Return [X, Y] of the center of cell containing provided text 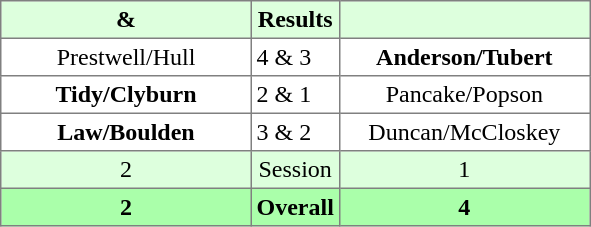
& [126, 20]
Duncan/McCloskey [464, 132]
Tidy/Clyburn [126, 95]
Session [295, 170]
4 [464, 207]
Results [295, 20]
Overall [295, 207]
Prestwell/Hull [126, 57]
Law/Boulden [126, 132]
3 & 2 [295, 132]
1 [464, 170]
2 & 1 [295, 95]
4 & 3 [295, 57]
Anderson/Tubert [464, 57]
Pancake/Popson [464, 95]
